Extract the [x, y] coordinate from the center of the cell holding the provided text.  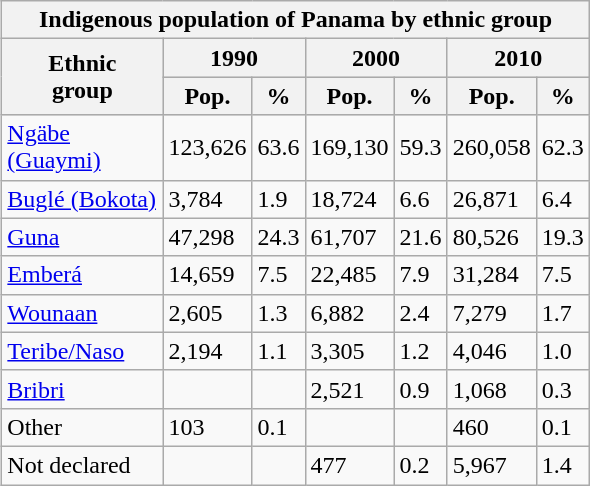
1.0 [562, 351]
Teribe/Naso [82, 351]
Emberá [82, 275]
5,967 [492, 465]
22,485 [350, 275]
0.2 [420, 465]
2.4 [420, 313]
2,521 [350, 389]
Indigenous population of Panama by ethnic group [296, 20]
31,284 [492, 275]
63.6 [278, 148]
21.6 [420, 237]
477 [350, 465]
61,707 [350, 237]
2000 [376, 58]
1,068 [492, 389]
Wounaan [82, 313]
1.4 [562, 465]
6.4 [562, 199]
123,626 [208, 148]
6.6 [420, 199]
47,298 [208, 237]
26,871 [492, 199]
Buglé (Bokota) [82, 199]
1.7 [562, 313]
Bribri [82, 389]
24.3 [278, 237]
1.2 [420, 351]
0.3 [562, 389]
0.9 [420, 389]
1.3 [278, 313]
59.3 [420, 148]
62.3 [562, 148]
19.3 [562, 237]
18,724 [350, 199]
4,046 [492, 351]
260,058 [492, 148]
460 [492, 427]
3,784 [208, 199]
1990 [234, 58]
Ngäbe (Guaymi) [82, 148]
2,194 [208, 351]
1.1 [278, 351]
1.9 [278, 199]
Ethnicgroup [82, 77]
6,882 [350, 313]
Guna [82, 237]
2010 [518, 58]
7.9 [420, 275]
7,279 [492, 313]
103 [208, 427]
Not declared [82, 465]
Other [82, 427]
169,130 [350, 148]
2,605 [208, 313]
80,526 [492, 237]
14,659 [208, 275]
3,305 [350, 351]
